Detect which cell encompasses the target text, then output its [x, y] center coordinate. 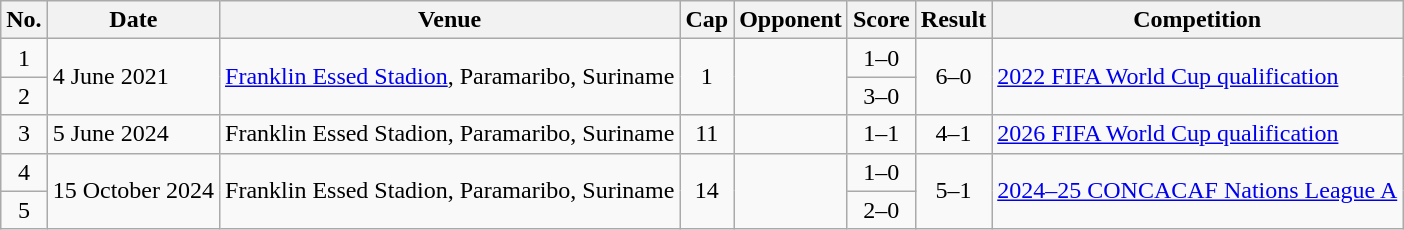
2 [24, 96]
Opponent [791, 20]
4 [24, 172]
1–1 [881, 134]
5 June 2024 [133, 134]
4–1 [953, 134]
15 October 2024 [133, 191]
Date [133, 20]
Venue [450, 20]
Score [881, 20]
14 [707, 191]
Result [953, 20]
2024–25 CONCACAF Nations League A [1198, 191]
Competition [1198, 20]
3 [24, 134]
5–1 [953, 191]
11 [707, 134]
No. [24, 20]
5 [24, 210]
2–0 [881, 210]
2026 FIFA World Cup qualification [1198, 134]
4 June 2021 [133, 77]
2022 FIFA World Cup qualification [1198, 77]
3–0 [881, 96]
6–0 [953, 77]
Cap [707, 20]
